Pinpoint the cell where the given text exists, returning its (X, Y) midpoint coordinate. 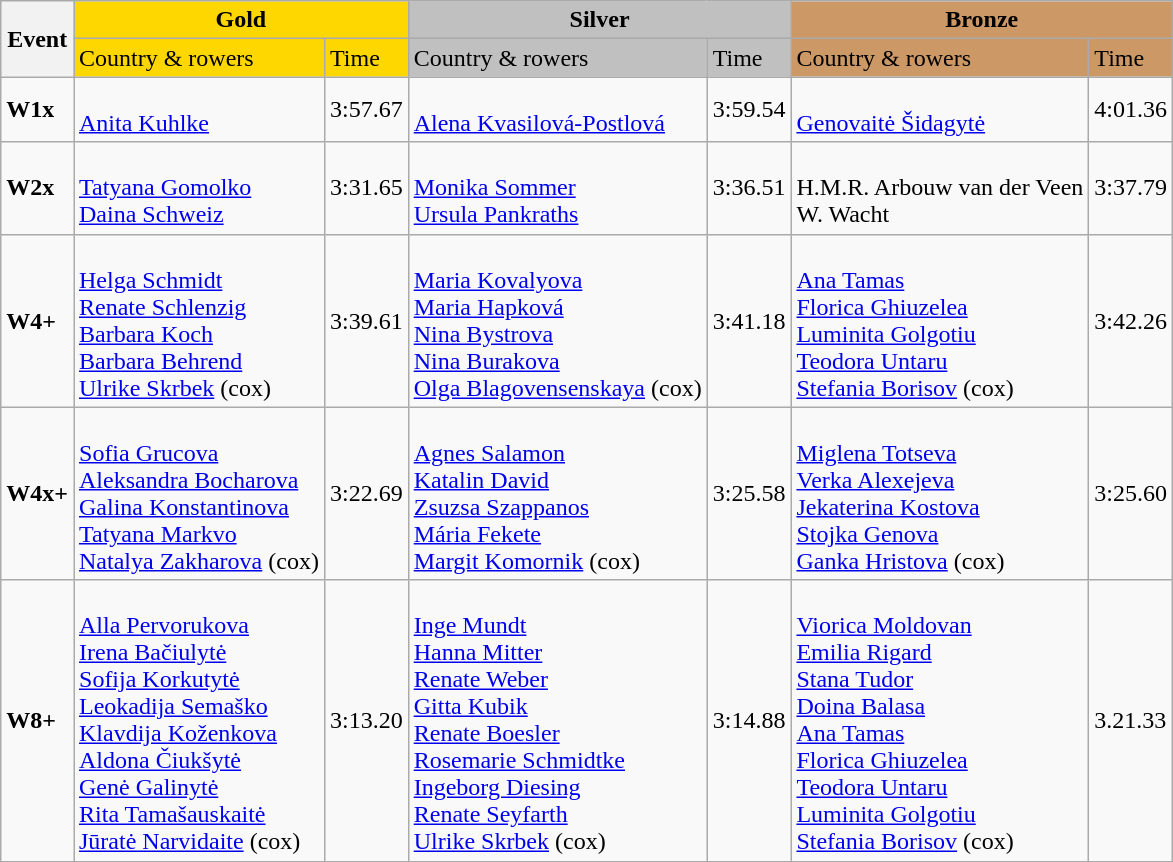
Sofia Grucova Aleksandra Bocharova Galina Konstantinova Tatyana Markvo Natalya Zakharova (cox) (200, 494)
3:42.26 (1131, 320)
Bronze (982, 20)
Tatyana Gomolko Daina Schweiz (200, 188)
4:01.36 (1131, 110)
W1x (38, 110)
Alena Kvasilová-Postlová (558, 110)
Helga Schmidt Renate Schlenzig Barbara Koch Barbara Behrend Ulrike Skrbek (cox) (200, 320)
H.M.R. Arbouw van der Veen W. Wacht (940, 188)
W4+ (38, 320)
Inge Mundt Hanna Mitter Renate Weber Gitta Kubik Renate Boesler Rosemarie Schmidtke Ingeborg Diesing Renate Seyfarth Ulrike Skrbek (cox) (558, 720)
Anita Kuhlke (200, 110)
Gold (242, 20)
3:41.18 (749, 320)
3:37.79 (1131, 188)
Viorica Moldovan Emilia Rigard Stana Tudor Doina Balasa Ana Tamas Florica Ghiuzelea Teodora Untaru Luminita Golgotiu Stefania Borisov (cox) (940, 720)
Ana Tamas Florica Ghiuzelea Luminita Golgotiu Teodora Untaru Stefania Borisov (cox) (940, 320)
Event (38, 39)
W8+ (38, 720)
3:25.60 (1131, 494)
Silver (600, 20)
3.21.33 (1131, 720)
3:59.54 (749, 110)
Agnes Salamon Katalin David Zsuzsa Szappanos Mária Fekete Margit Komornik (cox) (558, 494)
3:22.69 (366, 494)
3:14.88 (749, 720)
3:31.65 (366, 188)
3:13.20 (366, 720)
W2x (38, 188)
Genovaitė Šidagytė (940, 110)
3:36.51 (749, 188)
3:25.58 (749, 494)
3:39.61 (366, 320)
Miglena Totseva Verka Alexejeva Jekaterina Kostova Stojka Genova Ganka Hristova (cox) (940, 494)
3:57.67 (366, 110)
Maria Kovalyova Maria Hapková Nina Bystrova Nina Burakova Olga Blagovensenskaya (cox) (558, 320)
Monika Sommer Ursula Pankraths (558, 188)
W4x+ (38, 494)
